Locate the cell with the specified text and output its [x, y] center coordinate. 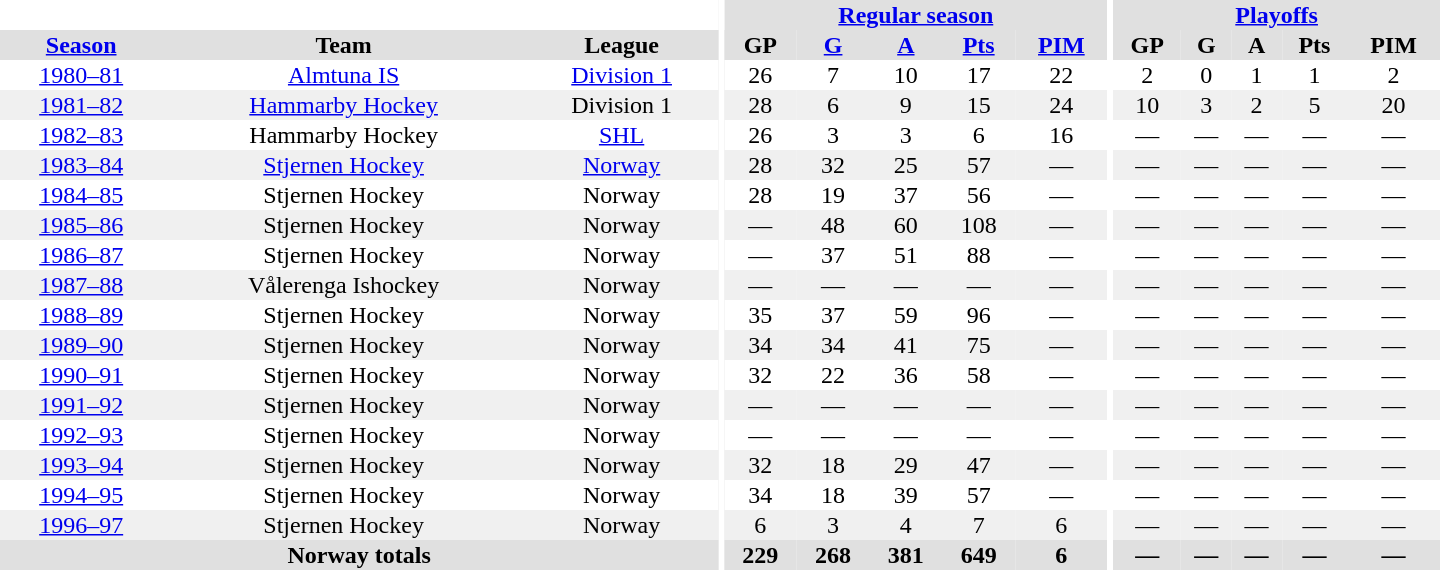
19 [834, 195]
60 [906, 225]
56 [978, 195]
1984–85 [81, 195]
25 [906, 165]
0 [1206, 75]
SHL [622, 135]
47 [978, 465]
Norway totals [359, 555]
4 [906, 525]
1988–89 [81, 315]
381 [906, 555]
9 [906, 105]
1991–92 [81, 405]
29 [906, 465]
229 [760, 555]
51 [906, 255]
Almtuna IS [344, 75]
1990–91 [81, 375]
96 [978, 315]
1992–93 [81, 435]
1980–81 [81, 75]
1993–94 [81, 465]
Season [81, 45]
1994–95 [81, 495]
48 [834, 225]
Vålerenga Ishockey [344, 285]
1996–97 [81, 525]
24 [1062, 105]
1985–86 [81, 225]
88 [978, 255]
Playoffs [1276, 15]
Regular season [916, 15]
1987–88 [81, 285]
39 [906, 495]
5 [1314, 105]
15 [978, 105]
36 [906, 375]
Team [344, 45]
58 [978, 375]
1982–83 [81, 135]
League [622, 45]
35 [760, 315]
20 [1394, 105]
59 [906, 315]
16 [1062, 135]
41 [906, 345]
75 [978, 345]
1989–90 [81, 345]
108 [978, 225]
1986–87 [81, 255]
1983–84 [81, 165]
268 [834, 555]
17 [978, 75]
649 [978, 555]
1981–82 [81, 105]
